Output the (x, y) coordinate of the center of the cell containing the given text.  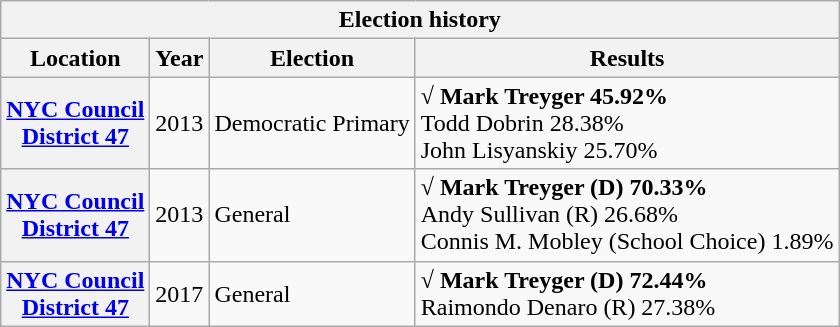
√ Mark Treyger (D) 72.44%Raimondo Denaro (R) 27.38% (627, 294)
Year (180, 58)
2017 (180, 294)
Location (76, 58)
Democratic Primary (312, 123)
√ Mark Treyger (D) 70.33%Andy Sullivan (R) 26.68%Connis M. Mobley (School Choice) 1.89% (627, 215)
√ Mark Treyger 45.92%Todd Dobrin 28.38%John Lisyanskiy 25.70% (627, 123)
Election (312, 58)
Election history (420, 20)
Results (627, 58)
